Output the (X, Y) coordinate of the center of the cell containing the given text.  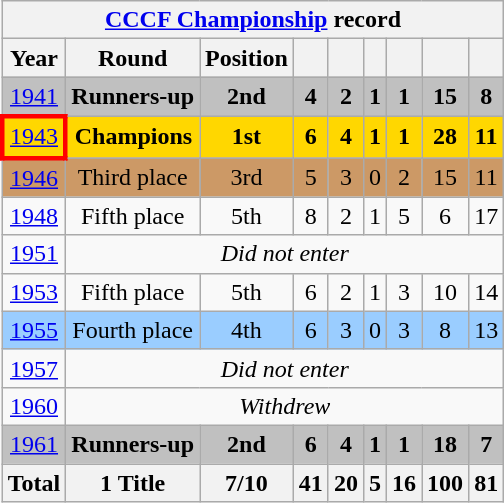
1st (247, 136)
1946 (34, 178)
13 (486, 330)
Position (247, 58)
20 (346, 483)
1960 (34, 406)
Champions (133, 136)
1951 (34, 254)
1955 (34, 330)
10 (446, 292)
1943 (34, 136)
1 Title (133, 483)
Withdrew (285, 406)
41 (310, 483)
14 (486, 292)
Round (133, 58)
7/10 (247, 483)
Third place (133, 178)
16 (404, 483)
1948 (34, 216)
4th (247, 330)
CCCF Championship record (252, 20)
100 (446, 483)
Total (34, 483)
1953 (34, 292)
18 (446, 444)
1941 (34, 97)
7 (486, 444)
1961 (34, 444)
Year (34, 58)
Fourth place (133, 330)
81 (486, 483)
1957 (34, 368)
28 (446, 136)
17 (486, 216)
3rd (247, 178)
